Detect which cell encompasses the target text, then output its [x, y] center coordinate. 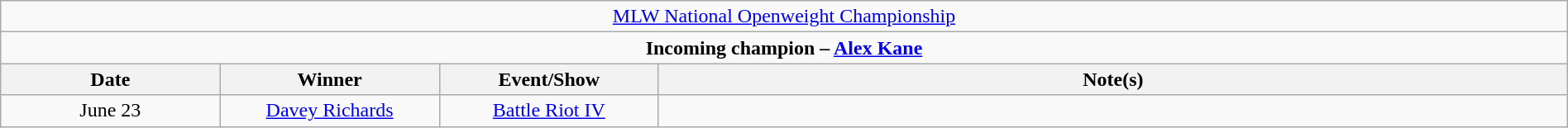
June 23 [111, 111]
MLW National Openweight Championship [784, 17]
Davey Richards [329, 111]
Date [111, 79]
Event/Show [549, 79]
Winner [329, 79]
Battle Riot IV [549, 111]
Note(s) [1113, 79]
Incoming champion – Alex Kane [784, 48]
